Extract the (X, Y) coordinate from the center of the cell holding the provided text.  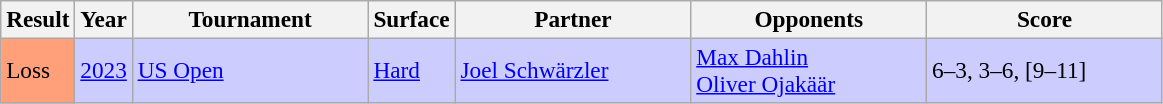
Tournament (250, 19)
US Open (250, 70)
Loss (38, 70)
Result (38, 19)
Partner (573, 19)
Max Dahlin Oliver Ojakäär (809, 70)
Year (104, 19)
Joel Schwärzler (573, 70)
2023 (104, 70)
Hard (412, 70)
Score (1045, 19)
6–3, 3–6, [9–11] (1045, 70)
Opponents (809, 19)
Surface (412, 19)
